Provide the (X, Y) coordinate of the cell's center where the given text is located.  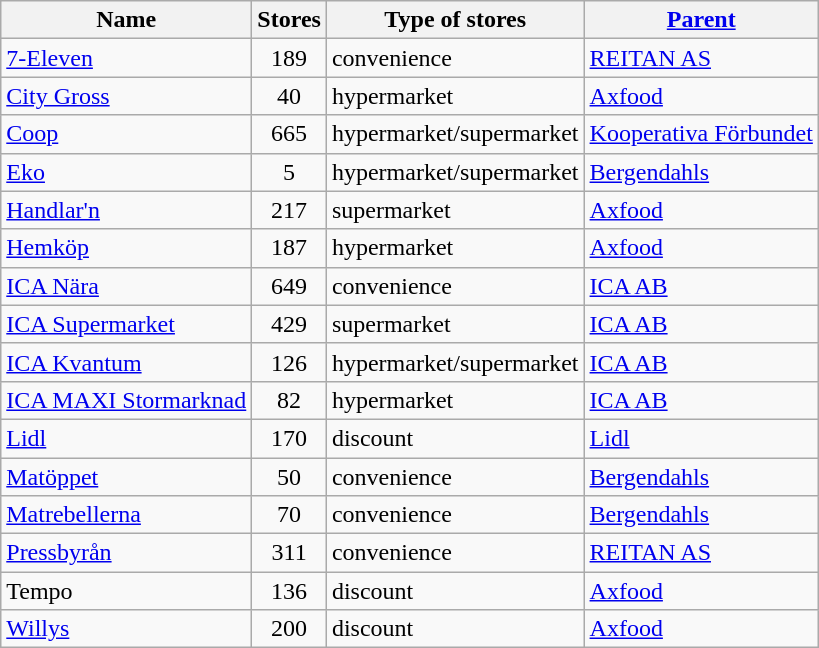
Pressbyrån (126, 553)
187 (290, 248)
200 (290, 629)
50 (290, 477)
429 (290, 324)
Matrebellerna (126, 515)
189 (290, 58)
ICA Kvantum (126, 362)
ICA Nära (126, 286)
Parent (701, 20)
Hemköp (126, 248)
Tempo (126, 591)
136 (290, 591)
Coop (126, 134)
Eko (126, 172)
7-Eleven (126, 58)
ICA MAXI Stormarknad (126, 400)
Type of stores (455, 20)
665 (290, 134)
70 (290, 515)
170 (290, 438)
City Gross (126, 96)
Kooperativa Förbundet (701, 134)
Matöppet (126, 477)
649 (290, 286)
Stores (290, 20)
126 (290, 362)
5 (290, 172)
217 (290, 210)
82 (290, 400)
Handlar'n (126, 210)
Name (126, 20)
ICA Supermarket (126, 324)
40 (290, 96)
311 (290, 553)
Willys (126, 629)
